Search for the cell housing the specified text and yield its [x, y] center coordinate. 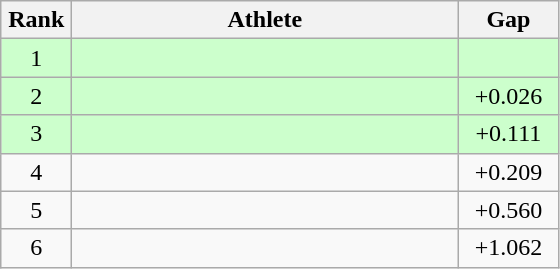
4 [36, 172]
Gap [508, 20]
2 [36, 96]
5 [36, 210]
1 [36, 58]
+1.062 [508, 248]
6 [36, 248]
+0.026 [508, 96]
Rank [36, 20]
+0.209 [508, 172]
+0.111 [508, 134]
+0.560 [508, 210]
3 [36, 134]
Athlete [265, 20]
